Return [x, y] of the center of cell containing provided text 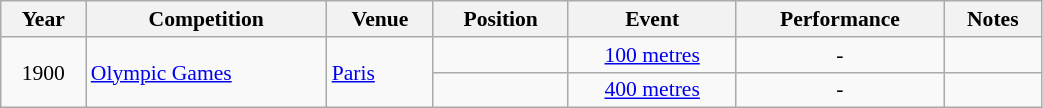
Notes [993, 19]
100 metres [652, 55]
Event [652, 19]
Performance [840, 19]
Year [44, 19]
Olympic Games [206, 72]
400 metres [652, 90]
Venue [380, 19]
Position [500, 19]
1900 [44, 72]
Competition [206, 19]
Paris [380, 72]
